Extract the [X, Y] coordinate from the center of the cell holding the provided text.  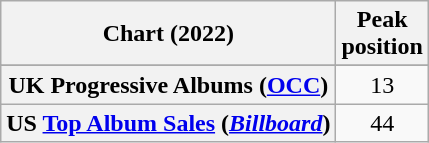
13 [382, 85]
UK Progressive Albums (OCC) [168, 85]
44 [382, 123]
US Top Album Sales (Billboard) [168, 123]
Peakposition [382, 34]
Chart (2022) [168, 34]
